Pinpoint the cell where the given text exists, returning its (X, Y) midpoint coordinate. 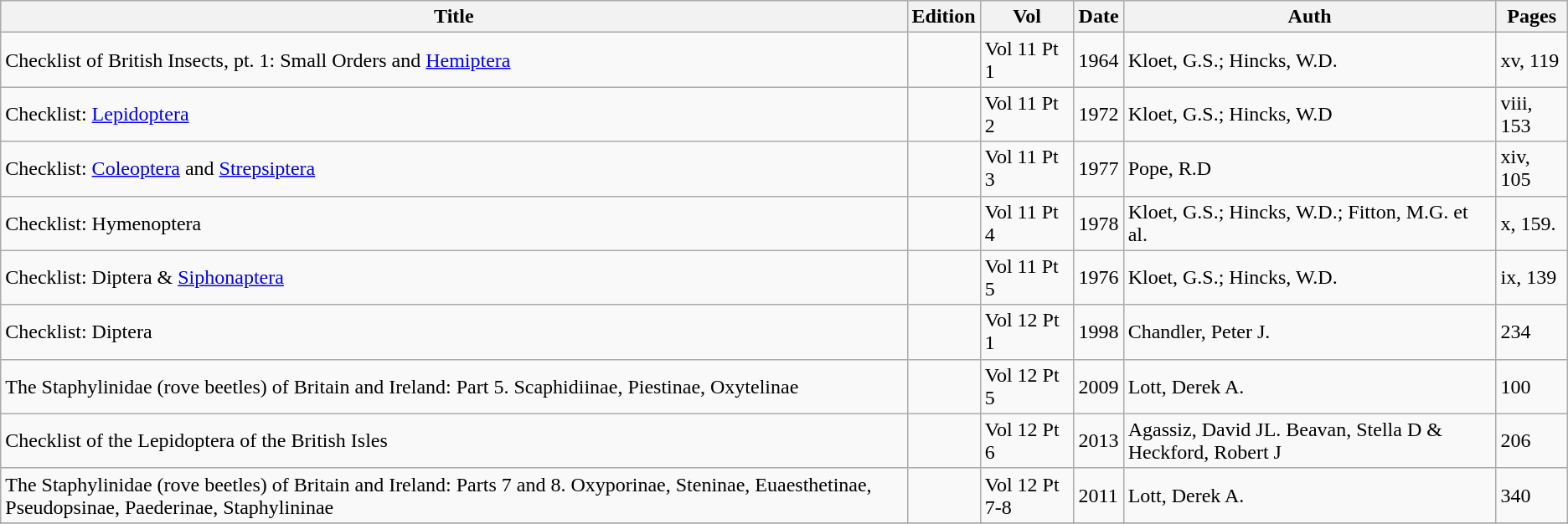
Checklist: Lepidoptera (454, 114)
1978 (1099, 223)
Edition (943, 17)
340 (1531, 496)
viii, 153 (1531, 114)
Vol 12 Pt 5 (1027, 387)
Chandler, Peter J. (1310, 331)
2009 (1099, 387)
xiv, 105 (1531, 169)
Auth (1310, 17)
1976 (1099, 278)
Vol 12 Pt 7-8 (1027, 496)
Kloet, G.S.; Hincks, W.D (1310, 114)
x, 159. (1531, 223)
Kloet, G.S.; Hincks, W.D.; Fitton, M.G. et al. (1310, 223)
Agassiz, David JL. Beavan, Stella D & Heckford, Robert J (1310, 440)
1977 (1099, 169)
Vol 12 Pt 6 (1027, 440)
Title (454, 17)
1964 (1099, 60)
206 (1531, 440)
xv, 119 (1531, 60)
The Staphylinidae (rove beetles) of Britain and Ireland: Parts 7 and 8. Oxyporinae, Steninae, Euaesthetinae, Pseudopsinae, Paederinae, Staphylininae (454, 496)
Pope, R.D (1310, 169)
Pages (1531, 17)
1972 (1099, 114)
2013 (1099, 440)
ix, 139 (1531, 278)
Vol (1027, 17)
The Staphylinidae (rove beetles) of Britain and Ireland: Part 5. Scaphidiinae, Piestinae, Oxytelinae (454, 387)
234 (1531, 331)
2011 (1099, 496)
Checklist: Diptera (454, 331)
Vol 11 Pt 1 (1027, 60)
Checklist: Hymenoptera (454, 223)
100 (1531, 387)
1998 (1099, 331)
Vol 11 Pt 4 (1027, 223)
Vol 12 Pt 1 (1027, 331)
Vol 11 Pt 5 (1027, 278)
Checklist: Coleoptera and Strepsiptera (454, 169)
Checklist of the Lepidoptera of the British Isles (454, 440)
Vol 11 Pt 3 (1027, 169)
Vol 11 Pt 2 (1027, 114)
Checklist: Diptera & Siphonaptera (454, 278)
Checklist of British Insects, pt. 1: Small Orders and Hemiptera (454, 60)
Date (1099, 17)
